Return [X, Y] of the center of cell containing provided text 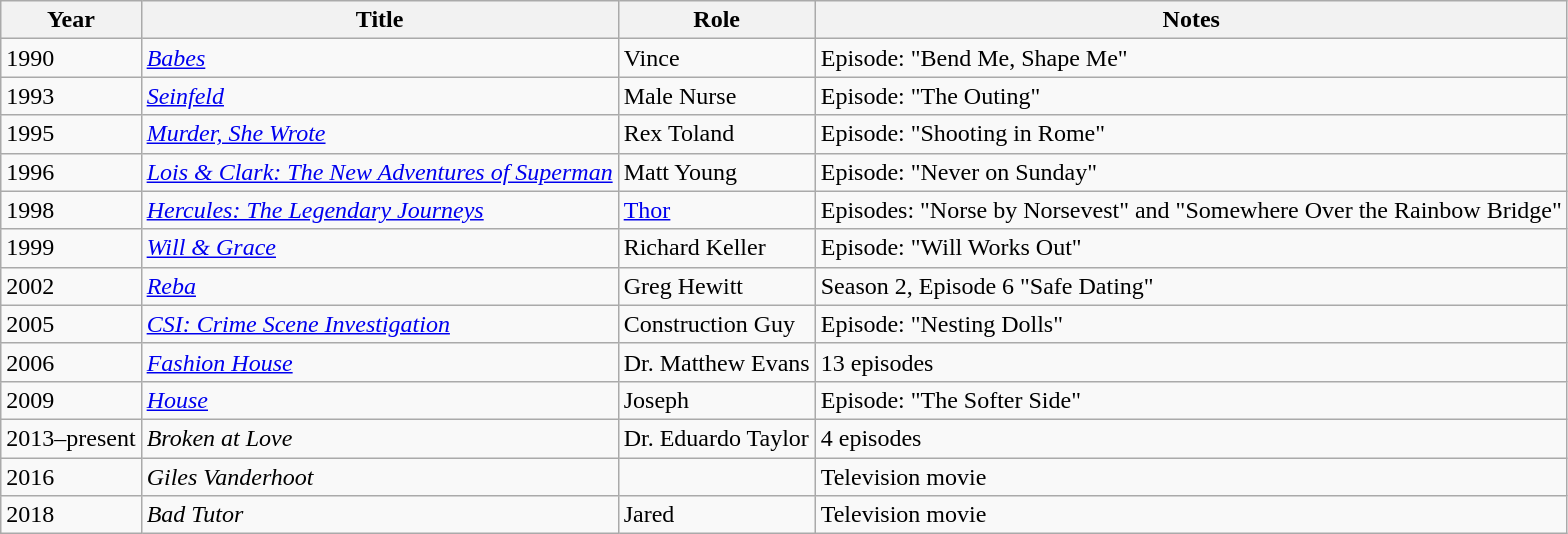
Thor [716, 210]
Episode: "Will Works Out" [1191, 248]
House [380, 400]
Richard Keller [716, 248]
1999 [71, 248]
Jared [716, 515]
Episodes: "Norse by Norsevest" and "Somewhere Over the Rainbow Bridge" [1191, 210]
Seinfeld [380, 96]
Role [716, 20]
2002 [71, 286]
Fashion House [380, 362]
Year [71, 20]
1993 [71, 96]
Construction Guy [716, 324]
Joseph [716, 400]
2016 [71, 477]
Lois & Clark: The New Adventures of Superman [380, 172]
CSI: Crime Scene Investigation [380, 324]
13 episodes [1191, 362]
2018 [71, 515]
Dr. Eduardo Taylor [716, 438]
Episode: "Never on Sunday" [1191, 172]
Episode: "Shooting in Rome" [1191, 134]
Matt Young [716, 172]
Giles Vanderhoot [380, 477]
1990 [71, 58]
2006 [71, 362]
Episode: "Nesting Dolls" [1191, 324]
Greg Hewitt [716, 286]
Episode: "The Outing" [1191, 96]
Bad Tutor [380, 515]
Broken at Love [380, 438]
1996 [71, 172]
Dr. Matthew Evans [716, 362]
Male Nurse [716, 96]
2009 [71, 400]
1998 [71, 210]
Will & Grace [380, 248]
Vince [716, 58]
Reba [380, 286]
Babes [380, 58]
Rex Toland [716, 134]
Murder, She Wrote [380, 134]
Notes [1191, 20]
Title [380, 20]
1995 [71, 134]
Hercules: The Legendary Journeys [380, 210]
Episode: "The Softer Side" [1191, 400]
2005 [71, 324]
2013–present [71, 438]
Season 2, Episode 6 "Safe Dating" [1191, 286]
4 episodes [1191, 438]
Episode: "Bend Me, Shape Me" [1191, 58]
